Locate the cell with the specified text and output its (x, y) center coordinate. 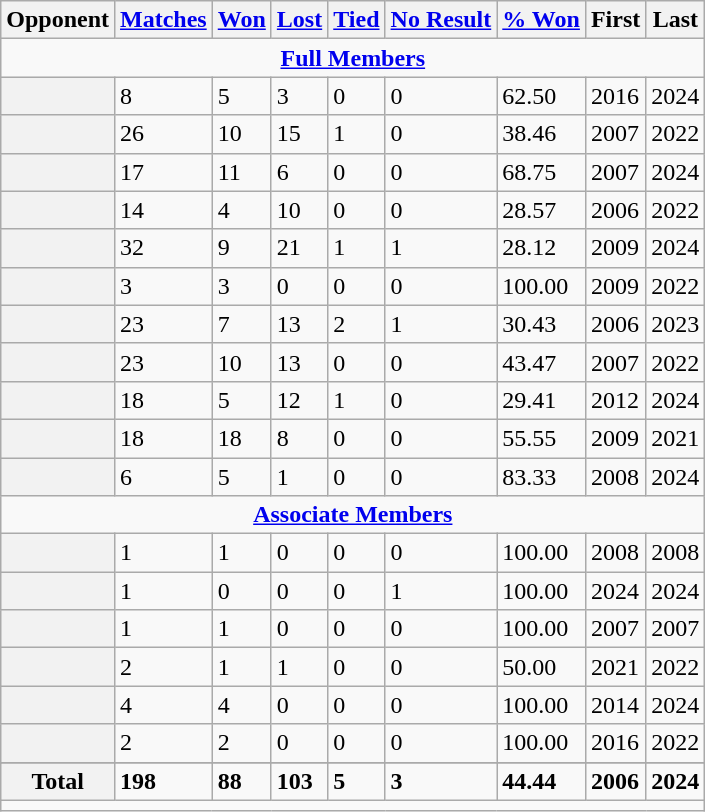
9 (242, 248)
Last (676, 20)
68.75 (542, 172)
21 (299, 248)
% Won (542, 20)
2023 (676, 324)
38.46 (542, 134)
28.12 (542, 248)
Total (58, 781)
No Result (441, 20)
32 (164, 248)
43.47 (542, 362)
26 (164, 134)
2014 (615, 705)
103 (299, 781)
15 (299, 134)
Full Members (353, 58)
62.50 (542, 96)
11 (242, 172)
First (615, 20)
12 (299, 400)
17 (164, 172)
Tied (356, 20)
Opponent (58, 20)
88 (242, 781)
14 (164, 210)
55.55 (542, 438)
2012 (615, 400)
Associate Members (353, 515)
44.44 (542, 781)
30.43 (542, 324)
50.00 (542, 667)
83.33 (542, 477)
7 (242, 324)
198 (164, 781)
Lost (299, 20)
Matches (164, 20)
28.57 (542, 210)
29.41 (542, 400)
Won (242, 20)
